Find where the given text appears and provide that cell's center as [X, Y] coordinate. 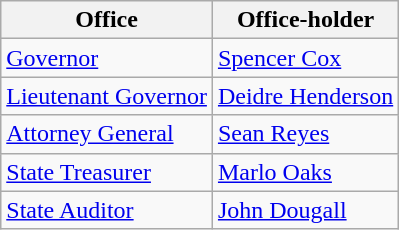
Office [107, 20]
Attorney General [107, 134]
Governor [107, 58]
Lieutenant Governor [107, 96]
Sean Reyes [305, 134]
State Treasurer [107, 172]
Deidre Henderson [305, 96]
John Dougall [305, 210]
Marlo Oaks [305, 172]
Office-holder [305, 20]
Spencer Cox [305, 58]
State Auditor [107, 210]
